Identify which cell holds the provided text, then report its [x, y] central coordinate. 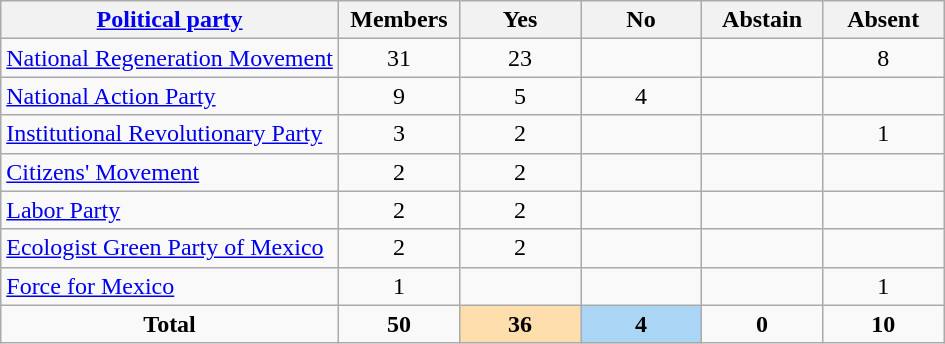
0 [762, 324]
8 [884, 58]
31 [398, 58]
50 [398, 324]
National Regeneration Movement [170, 58]
Members [398, 20]
Ecologist Green Party of Mexico [170, 248]
10 [884, 324]
Absent [884, 20]
Citizens' Movement [170, 172]
9 [398, 96]
36 [520, 324]
National Action Party [170, 96]
Total [170, 324]
Institutional Revolutionary Party [170, 134]
Political party [170, 20]
5 [520, 96]
Labor Party [170, 210]
3 [398, 134]
Yes [520, 20]
23 [520, 58]
No [640, 20]
Force for Mexico [170, 286]
Abstain [762, 20]
